Identify which cell holds the provided text, then report its (X, Y) central coordinate. 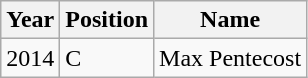
Year (30, 20)
C (107, 58)
Position (107, 20)
Name (230, 20)
Max Pentecost (230, 58)
2014 (30, 58)
